Capture the cell that displays the provided text and extract its (X, Y) central coordinate. 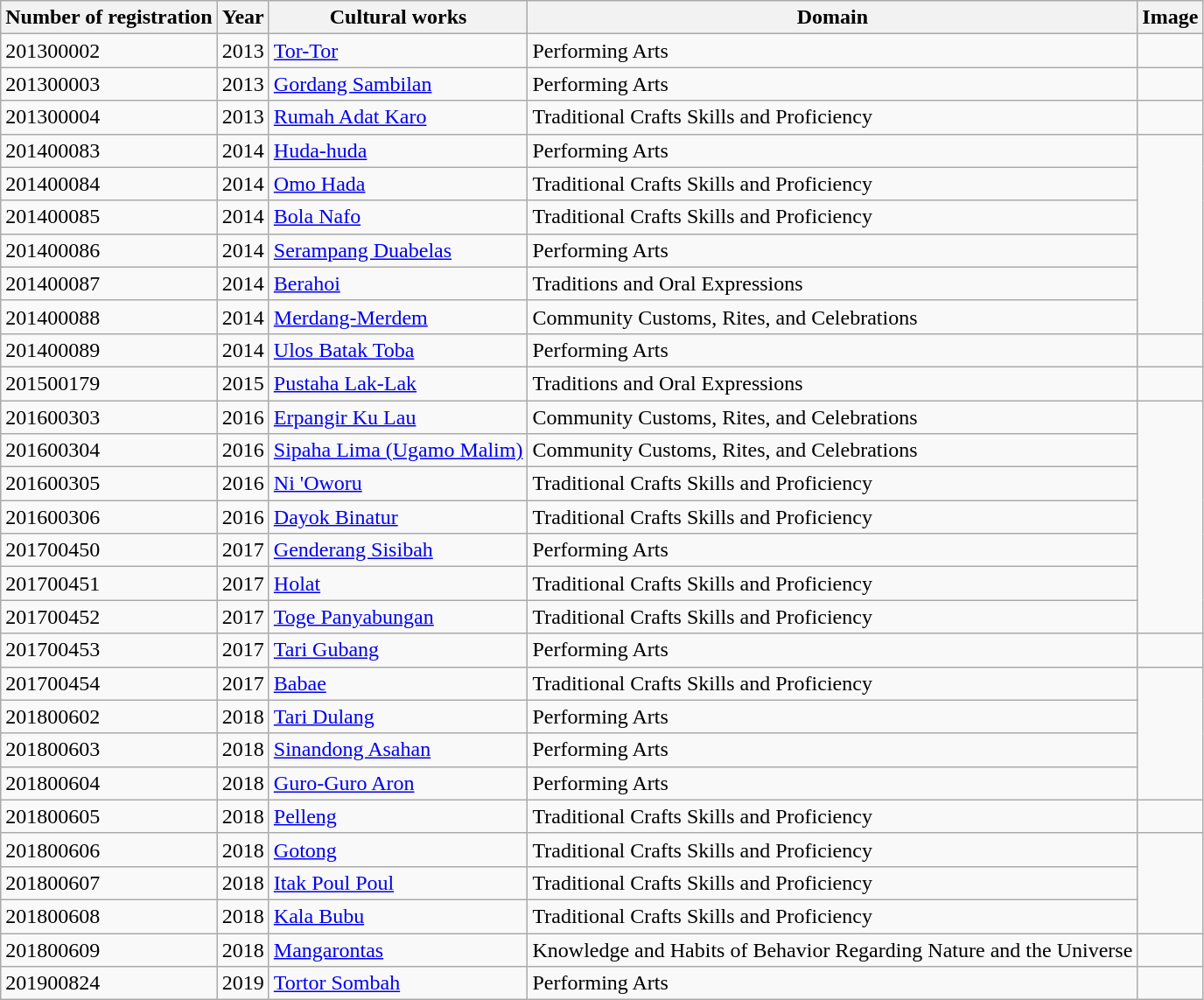
201700452 (108, 617)
201400087 (108, 283)
Number of registration (108, 17)
201600303 (108, 417)
201500179 (108, 383)
Babae (398, 683)
Berahoi (398, 283)
Gotong (398, 850)
Ulos Batak Toba (398, 350)
201400088 (108, 317)
201800609 (108, 949)
201600306 (108, 517)
Year (243, 17)
201300002 (108, 51)
Kala Bubu (398, 916)
Merdang-Merdem (398, 317)
Sinandong Asahan (398, 750)
201300004 (108, 117)
201400085 (108, 217)
Omo Hada (398, 184)
201800607 (108, 883)
Huda-huda (398, 150)
Tari Dulang (398, 717)
201700453 (108, 650)
Tortor Sombah (398, 983)
Holat (398, 584)
Knowledge and Habits of Behavior Regarding Nature and the Universe (833, 949)
Mangarontas (398, 949)
201400084 (108, 184)
201900824 (108, 983)
Itak Poul Poul (398, 883)
Gordang Sambilan (398, 84)
201700450 (108, 550)
201800605 (108, 816)
Tari Gubang (398, 650)
Erpangir Ku Lau (398, 417)
Guro-Guro Aron (398, 783)
Cultural works (398, 17)
201300003 (108, 84)
201800608 (108, 916)
Serampang Duabelas (398, 250)
Sipaha Lima (Ugamo Malim) (398, 451)
201800606 (108, 850)
2015 (243, 383)
Rumah Adat Karo (398, 117)
201800604 (108, 783)
201600304 (108, 451)
201600305 (108, 484)
Toge Panyabungan (398, 617)
Ni 'Oworu (398, 484)
Image (1171, 17)
Genderang Sisibah (398, 550)
2019 (243, 983)
201400086 (108, 250)
201700454 (108, 683)
Pelleng (398, 816)
201800602 (108, 717)
Pustaha Lak-Lak (398, 383)
201800603 (108, 750)
Dayok Binatur (398, 517)
201700451 (108, 584)
201400089 (108, 350)
Domain (833, 17)
201400083 (108, 150)
Bola Nafo (398, 217)
Tor-Tor (398, 51)
